Return the [x, y] coordinate for the center point of the cell that contains the specified text.  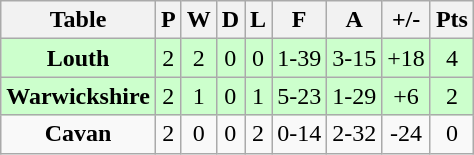
1-29 [354, 96]
3-15 [354, 58]
Pts [452, 20]
-24 [406, 134]
5-23 [300, 96]
Table [78, 20]
Warwickshire [78, 96]
P [168, 20]
F [300, 20]
4 [452, 58]
W [198, 20]
A [354, 20]
L [258, 20]
1-39 [300, 58]
D [230, 20]
Cavan [78, 134]
2-32 [354, 134]
+/- [406, 20]
0-14 [300, 134]
+6 [406, 96]
Louth [78, 58]
+18 [406, 58]
